Return (x, y) of the center of cell containing provided text 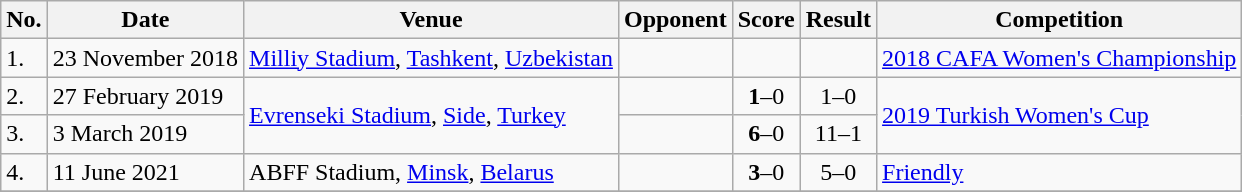
2019 Turkish Women's Cup (1060, 115)
2018 CAFA Women's Championship (1060, 58)
11 June 2021 (145, 172)
ABFF Stadium, Minsk, Belarus (432, 172)
5–0 (838, 172)
3–0 (766, 172)
Score (766, 20)
Milliy Stadium, Tashkent, Uzbekistan (432, 58)
6–0 (766, 134)
Opponent (675, 20)
No. (24, 20)
Date (145, 20)
Evrenseki Stadium, Side, Turkey (432, 115)
11–1 (838, 134)
Result (838, 20)
3. (24, 134)
27 February 2019 (145, 96)
4. (24, 172)
23 November 2018 (145, 58)
2. (24, 96)
Competition (1060, 20)
Venue (432, 20)
3 March 2019 (145, 134)
1. (24, 58)
Friendly (1060, 172)
